Scan for the cell matching the given text and deliver its (x, y) coordinate at center. 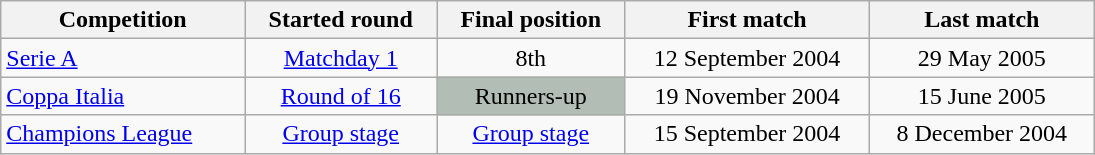
29 May 2005 (982, 58)
15 June 2005 (982, 96)
Champions League (123, 134)
Started round (341, 20)
Final position (531, 20)
Last match (982, 20)
19 November 2004 (748, 96)
8 December 2004 (982, 134)
Round of 16 (341, 96)
Runners-up (531, 96)
Matchday 1 (341, 58)
Competition (123, 20)
Coppa Italia (123, 96)
Serie A (123, 58)
15 September 2004 (748, 134)
8th (531, 58)
First match (748, 20)
12 September 2004 (748, 58)
